Search for the cell housing the specified text and yield its (x, y) center coordinate. 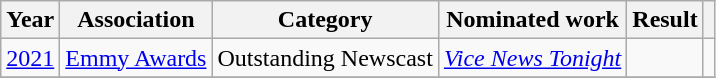
Year (30, 20)
Emmy Awards (136, 58)
Vice News Tonight (532, 58)
Association (136, 20)
Outstanding Newscast (325, 58)
Result (665, 20)
2021 (30, 58)
Category (325, 20)
Nominated work (532, 20)
